From the cell containing the given text, extract its center point as (x, y) coordinate. 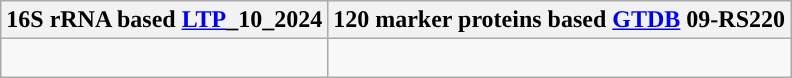
120 marker proteins based GTDB 09-RS220 (560, 20)
16S rRNA based LTP_10_2024 (164, 20)
